Return the (X, Y) coordinate for the center point of the cell that contains the specified text.  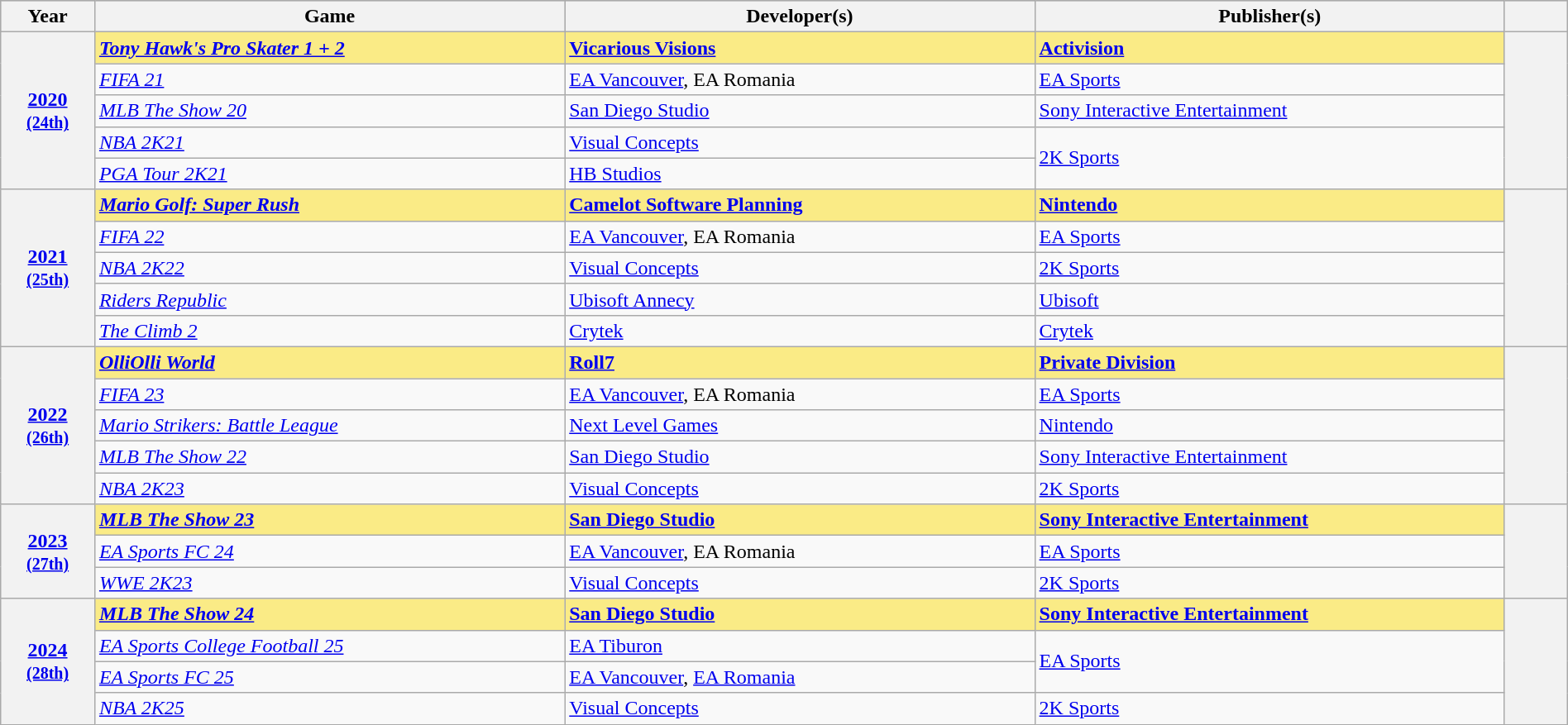
FIFA 21 (329, 79)
MLB The Show 20 (329, 111)
Game (329, 17)
Developer(s) (800, 17)
Ubisoft Annecy (800, 299)
EA Sports College Football 25 (329, 646)
MLB The Show 23 (329, 520)
2024 (28th) (48, 661)
FIFA 22 (329, 236)
Camelot Software Planning (800, 205)
2020 (24th) (48, 111)
Activision (1269, 48)
EA Sports FC 25 (329, 677)
NBA 2K22 (329, 268)
PGA Tour 2K21 (329, 174)
Publisher(s) (1269, 17)
Year (48, 17)
The Climb 2 (329, 331)
FIFA 23 (329, 394)
WWE 2K23 (329, 583)
2021 (25th) (48, 268)
Ubisoft (1269, 299)
Riders Republic (329, 299)
EA Tiburon (800, 646)
HB Studios (800, 174)
EA Sports FC 24 (329, 551)
MLB The Show 22 (329, 457)
NBA 2K23 (329, 489)
2023 (27th) (48, 551)
2022 (26th) (48, 425)
Next Level Games (800, 426)
NBA 2K25 (329, 708)
Tony Hawk's Pro Skater 1 + 2 (329, 48)
MLB The Show 24 (329, 614)
Mario Strikers: Battle League (329, 426)
Private Division (1269, 362)
Roll7 (800, 362)
OlliOlli World (329, 362)
Mario Golf: Super Rush (329, 205)
NBA 2K21 (329, 142)
Vicarious Visions (800, 48)
